Capture the cell that displays the provided text and extract its [x, y] central coordinate. 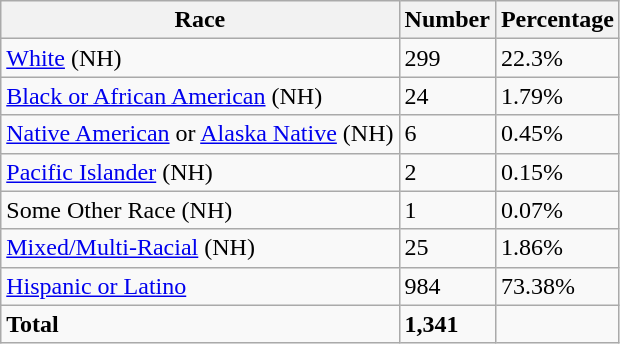
1 [447, 210]
Native American or Alaska Native (NH) [200, 134]
1.86% [557, 248]
Pacific Islander (NH) [200, 172]
Total [200, 324]
White (NH) [200, 58]
0.15% [557, 172]
73.38% [557, 286]
25 [447, 248]
0.07% [557, 210]
Hispanic or Latino [200, 286]
Mixed/Multi-Racial (NH) [200, 248]
Number [447, 20]
22.3% [557, 58]
0.45% [557, 134]
299 [447, 58]
Some Other Race (NH) [200, 210]
984 [447, 286]
Percentage [557, 20]
1,341 [447, 324]
Black or African American (NH) [200, 96]
6 [447, 134]
Race [200, 20]
2 [447, 172]
24 [447, 96]
1.79% [557, 96]
